Detect which cell encompasses the target text, then output its [x, y] center coordinate. 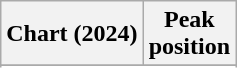
Peakposition [189, 34]
Chart (2024) [72, 34]
